For the text-containing cell, return its midpoint in [x, y] coordinate format. 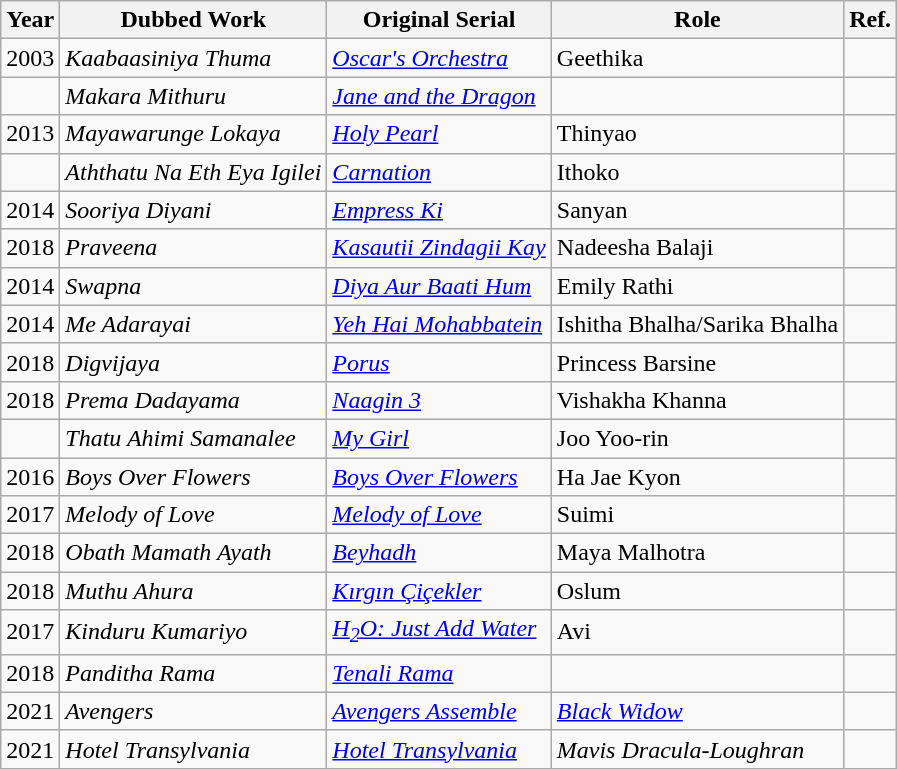
Me Adarayai [194, 324]
Thinyao [697, 134]
Sanyan [697, 210]
Swapna [194, 286]
Diya Aur Baati Hum [439, 286]
Mayawarunge Lokaya [194, 134]
Emily Rathi [697, 286]
Avengers Assemble [439, 711]
Ha Jae Kyon [697, 477]
Role [697, 20]
Kırgın Çiçekler [439, 591]
2016 [30, 477]
Holy Pearl [439, 134]
Digvijaya [194, 362]
H2O: Just Add Water [439, 632]
Prema Dadayama [194, 400]
Yeh Hai Mohabbatein [439, 324]
Muthu Ahura [194, 591]
Obath Mamath Ayath [194, 553]
Princess Barsine [697, 362]
Sooriya Diyani [194, 210]
Black Widow [697, 711]
Ithoko [697, 172]
Maya Malhotra [697, 553]
Nadeesha Balaji [697, 248]
Avengers [194, 711]
Suimi [697, 515]
Vishakha Khanna [697, 400]
Jane and the Dragon [439, 96]
Oscar's Orchestra [439, 58]
2003 [30, 58]
Naagin 3 [439, 400]
Kasautii Zindagii Kay [439, 248]
Kinduru Kumariyo [194, 632]
Carnation [439, 172]
My Girl [439, 438]
Beyhadh [439, 553]
Year [30, 20]
Aththatu Na Eth Eya Igilei [194, 172]
Dubbed Work [194, 20]
Avi [697, 632]
Ref. [870, 20]
Thatu Ahimi Samanalee [194, 438]
Mavis Dracula-Loughran [697, 749]
Original Serial [439, 20]
Ishitha Bhalha/Sarika Bhalha [697, 324]
Panditha Rama [194, 673]
Porus [439, 362]
Joo Yoo-rin [697, 438]
Makara Mithuru [194, 96]
Geethika [697, 58]
Oslum [697, 591]
2013 [30, 134]
Tenali Rama [439, 673]
Kaabaasiniya Thuma [194, 58]
Empress Ki [439, 210]
Praveena [194, 248]
